For the text-containing cell, return its midpoint in [x, y] coordinate format. 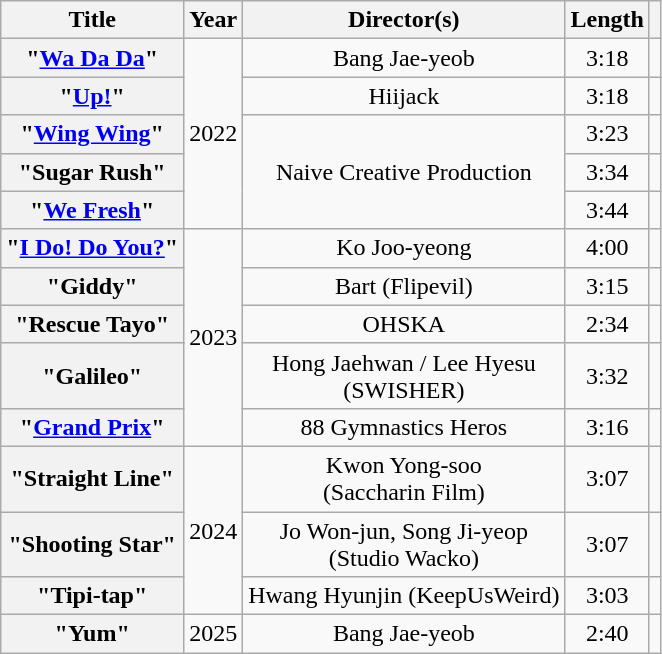
Length [607, 20]
Hiijack [404, 96]
88 Gymnastics Heros [404, 427]
OHSKA [404, 324]
Year [214, 20]
Title [92, 20]
Hong Jaehwan / Lee Hyesu(SWISHER) [404, 376]
"Giddy" [92, 286]
"Wing Wing" [92, 134]
2023 [214, 338]
3:32 [607, 376]
Ko Joo-yeong [404, 248]
"Yum" [92, 634]
"Shooting Star" [92, 544]
Jo Won-jun, Song Ji-yeop(Studio Wacko) [404, 544]
"Rescue Tayo" [92, 324]
2:40 [607, 634]
Kwon Yong-soo(Saccharin Film) [404, 478]
3:34 [607, 172]
Hwang Hyunjin (KeepUsWeird) [404, 596]
"Grand Prix" [92, 427]
Bart (Flipevil) [404, 286]
2025 [214, 634]
2022 [214, 134]
4:00 [607, 248]
3:16 [607, 427]
"Galileo" [92, 376]
"Sugar Rush" [92, 172]
"Straight Line" [92, 478]
Naive Creative Production [404, 172]
3:23 [607, 134]
3:44 [607, 210]
"I Do! Do You?" [92, 248]
2:34 [607, 324]
"We Fresh" [92, 210]
"Wa Da Da" [92, 58]
"Tipi-tap" [92, 596]
3:03 [607, 596]
"Up!" [92, 96]
Director(s) [404, 20]
2024 [214, 530]
3:15 [607, 286]
